Extract the [x, y] coordinate from the center of the cell holding the provided text.  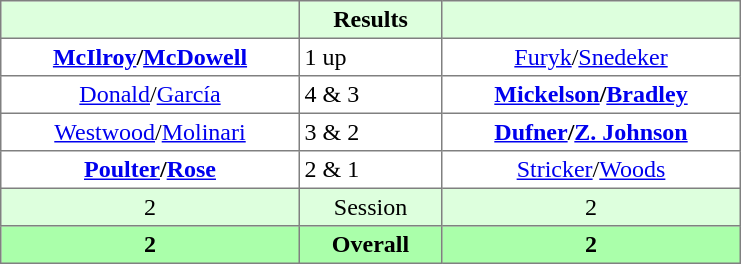
1 up [370, 57]
Stricker/Woods [591, 170]
2 & 1 [370, 170]
Overall [370, 245]
Donald/García [150, 95]
Dufner/Z. Johnson [591, 132]
Results [370, 20]
Session [370, 207]
Mickelson/Bradley [591, 95]
Furyk/Snedeker [591, 57]
Westwood/Molinari [150, 132]
McIlroy/McDowell [150, 57]
3 & 2 [370, 132]
4 & 3 [370, 95]
Poulter/Rose [150, 170]
